For the text-containing cell, return its midpoint in [x, y] coordinate format. 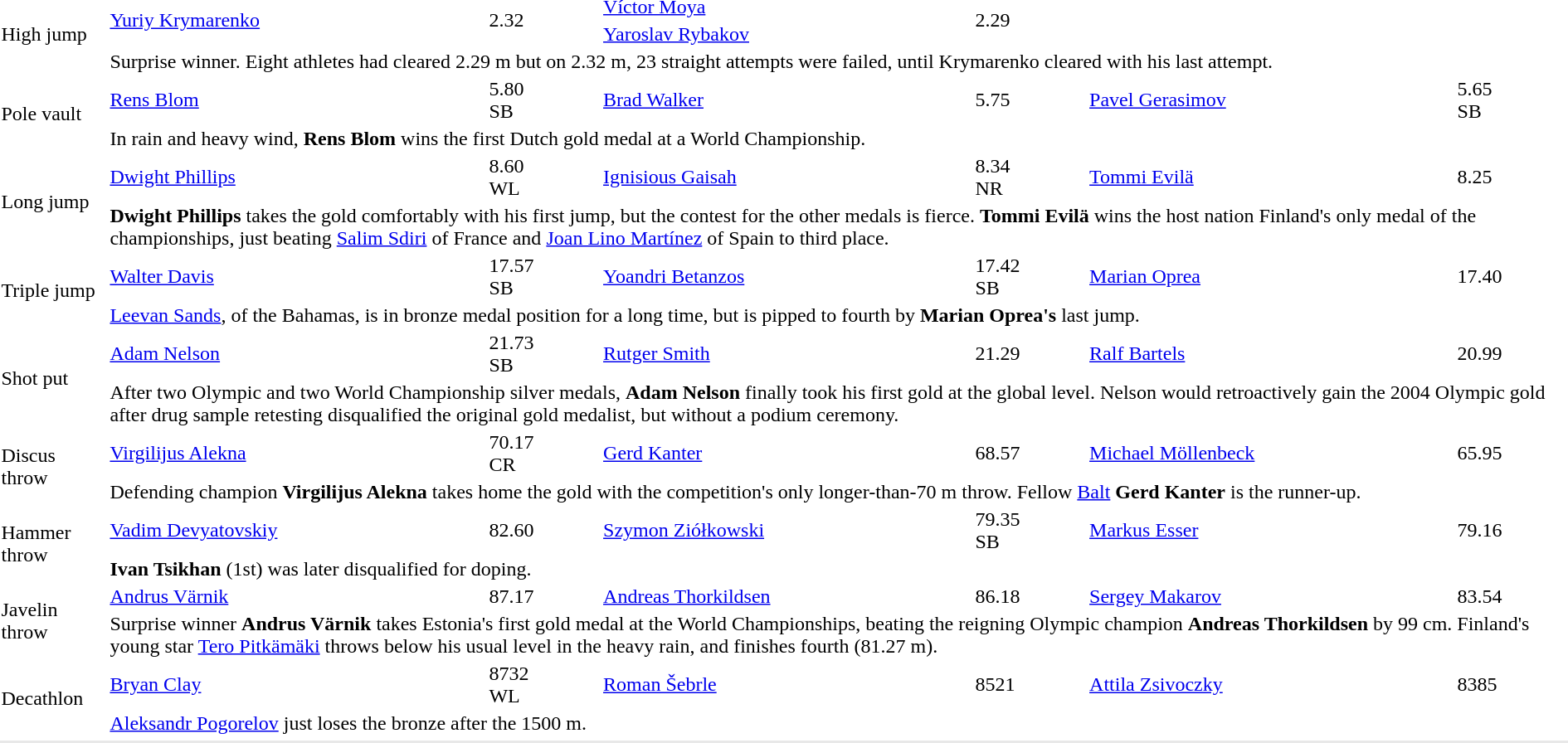
Javelin throw [53, 621]
Virgilijus Alekna [297, 453]
Dwight Phillips [297, 177]
Pole vault [53, 114]
Ralf Bartels [1271, 353]
79.16 [1512, 531]
Markus Esser [1271, 531]
Triple jump [53, 290]
82.60 [544, 531]
Andreas Thorkildsen [786, 596]
21.73SB [544, 353]
21.29 [1030, 353]
87.17 [544, 596]
8521 [1030, 685]
Hammer throw [53, 544]
Andrus Värnik [297, 596]
5.75 [1030, 100]
In rain and heavy wind, Rens Blom wins the first Dutch gold medal at a World Championship. [838, 138]
70.17CR [544, 453]
65.95 [1512, 453]
Gerd Kanter [786, 453]
8.25 [1512, 177]
8.60WL [544, 177]
Pavel Gerasimov [1271, 100]
Decathlon [53, 698]
Ignisious Gaisah [786, 177]
Walter Davis [297, 277]
Long jump [53, 202]
17.57SB [544, 277]
Yaroslav Rybakov [786, 34]
83.54 [1512, 596]
Roman Šebrle [786, 685]
Aleksandr Pogorelov just loses the bronze after the 1500 m. [838, 723]
Yoandri Betanzos [786, 277]
86.18 [1030, 596]
Discus throw [53, 467]
Adam Nelson [297, 353]
20.99 [1512, 353]
Tommi Evilä [1271, 177]
8385 [1512, 685]
Shot put [53, 378]
Leevan Sands, of the Bahamas, is in bronze medal position for a long time, but is pipped to fourth by Marian Oprea's last jump. [838, 315]
8.34NR [1030, 177]
8732WL [544, 685]
Attila Zsivoczky [1271, 685]
Rutger Smith [786, 353]
Szymon Ziółkowski [786, 531]
Vadim Devyatovskiy [297, 531]
Ivan Tsikhan (1st) was later disqualified for doping. [838, 569]
Sergey Makarov [1271, 596]
Marian Oprea [1271, 277]
Brad Walker [786, 100]
Rens Blom [297, 100]
79.35SB [1030, 531]
17.42SB [1030, 277]
5.80SB [544, 100]
17.40 [1512, 277]
5.65SB [1512, 100]
68.57 [1030, 453]
Surprise winner. Eight athletes had cleared 2.29 m but on 2.32 m, 23 straight attempts were failed, until Krymarenko cleared with his last attempt. [838, 61]
Michael Möllenbeck [1271, 453]
Bryan Clay [297, 685]
